Pinpoint the cell where the given text exists, returning its (x, y) midpoint coordinate. 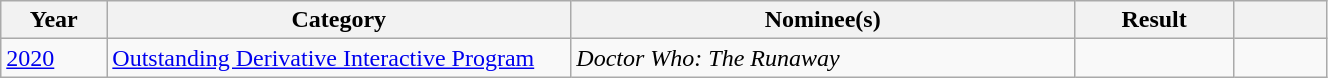
Category (339, 20)
Result (1154, 20)
Year (54, 20)
2020 (54, 58)
Outstanding Derivative Interactive Program (339, 58)
Doctor Who: The Runaway (823, 58)
Nominee(s) (823, 20)
